From the cell containing the given text, extract its center point as [x, y] coordinate. 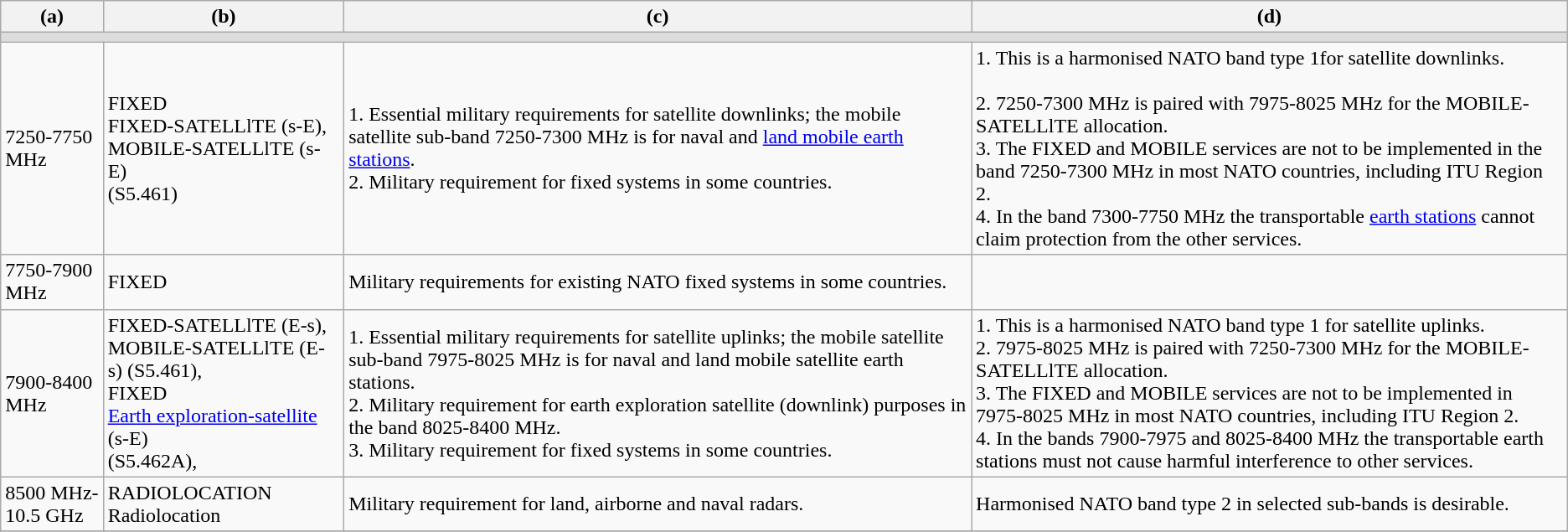
(a) [52, 17]
FIXED [224, 281]
(c) [658, 17]
FIXEDFIXED-SATELLlTE (s-E), MOBILE-SATELLlTE (s-E) (S5.461) [224, 148]
7750-7900MHz [52, 281]
(b) [224, 17]
FIXED-SATELLlTE (E-s),MOBILE-SATELLlTE (E-s) (S5.461), FIXEDEarth exploration-satellite (s-E) (S5.462A), [224, 393]
Military requirements for existing NATO fixed systems in some countries. [658, 281]
Harmonised NATO band type 2 in selected sub-bands is desirable. [1270, 504]
Military requirement for land, airborne and naval radars. [658, 504]
8500 MHz-10.5 GHz [52, 504]
RADIOLOCATION Radiolocation [224, 504]
7900-8400MHz [52, 393]
7250-7750MHz [52, 148]
(d) [1270, 17]
